Return [X, Y] of the center of cell containing provided text 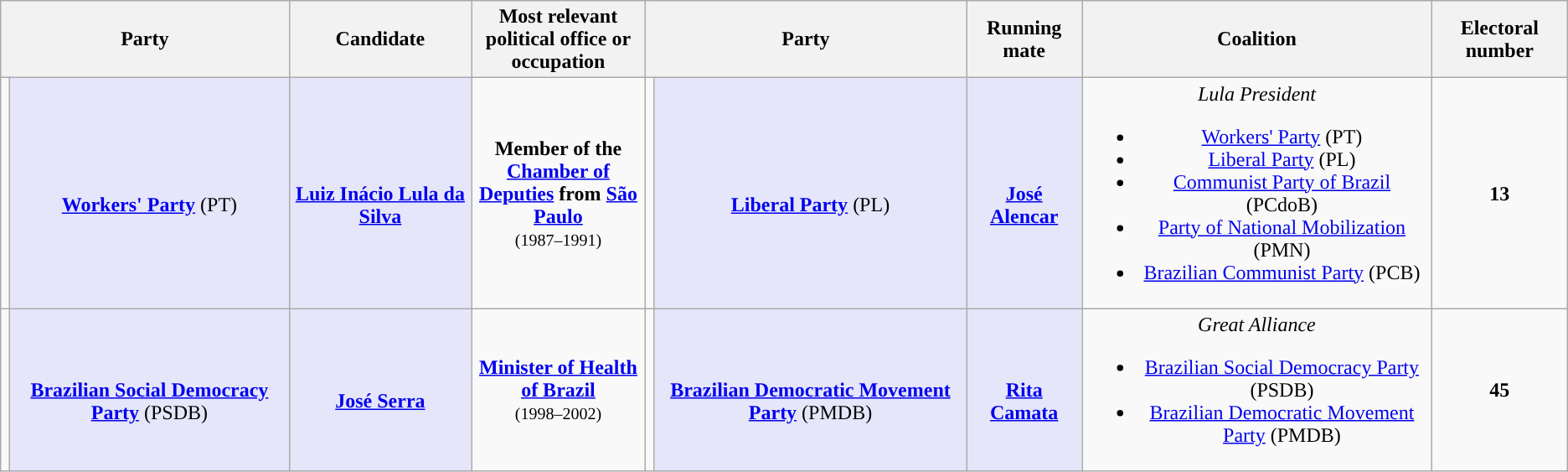
13 [1499, 193]
Luiz Inácio Lula da Silva [380, 193]
Great AllianceBrazilian Social Democracy Party (PSDB)Brazilian Democratic Movement Party (PMDB) [1257, 390]
Liberal Party (PL) [811, 193]
Workers' Party (PT) [149, 193]
Minister of Health of Brazil(1998–2002) [558, 390]
Most relevant political office or occupation [558, 39]
Member of the Chamber of Deputies from São Paulo(1987–1991) [558, 193]
Rita Camata [1024, 390]
Coalition [1257, 39]
Brazilian Democratic Movement Party (PMDB) [811, 390]
José Serra [380, 390]
Candidate [380, 39]
Running mate [1024, 39]
José Alencar [1024, 193]
45 [1499, 390]
Brazilian Social Democracy Party (PSDB) [149, 390]
Electoral number [1499, 39]
